Find where the given text appears and provide that cell's center as (X, Y) coordinate. 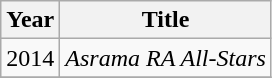
Title (166, 20)
Year (30, 20)
2014 (30, 58)
Asrama RA All-Stars (166, 58)
